Find where the given text appears and provide that cell's center as (X, Y) coordinate. 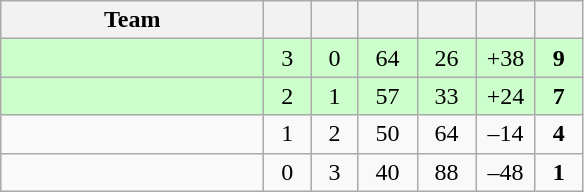
9 (558, 58)
4 (558, 134)
50 (388, 134)
26 (446, 58)
33 (446, 96)
57 (388, 96)
Team (132, 20)
+24 (506, 96)
–14 (506, 134)
7 (558, 96)
–48 (506, 172)
88 (446, 172)
40 (388, 172)
+38 (506, 58)
